Return the [x, y] coordinate for the center point of the cell that contains the specified text.  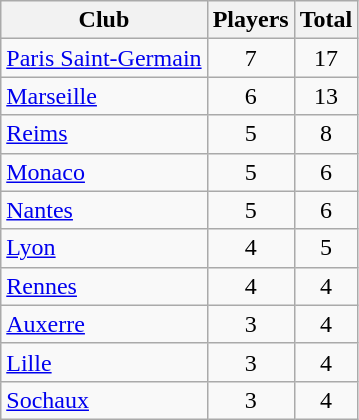
7 [250, 58]
Total [326, 20]
Players [250, 20]
Auxerre [104, 324]
17 [326, 58]
Paris Saint-Germain [104, 58]
8 [326, 134]
Club [104, 20]
Nantes [104, 210]
Reims [104, 134]
Lyon [104, 248]
Rennes [104, 286]
Marseille [104, 96]
13 [326, 96]
Sochaux [104, 400]
Lille [104, 362]
Monaco [104, 172]
